Determine the [X, Y] coordinate at the center of the cell enclosing the given text.  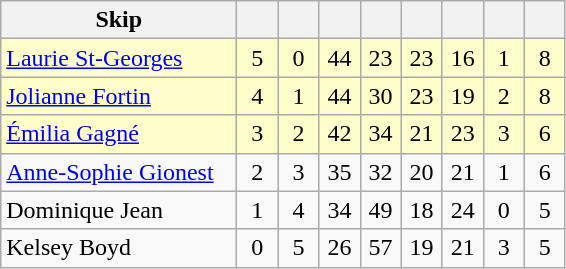
57 [380, 248]
Émilia Gagné [119, 134]
42 [340, 134]
Skip [119, 20]
30 [380, 96]
49 [380, 210]
Dominique Jean [119, 210]
Jolianne Fortin [119, 96]
32 [380, 172]
20 [422, 172]
16 [462, 58]
18 [422, 210]
Laurie St-Georges [119, 58]
24 [462, 210]
35 [340, 172]
Kelsey Boyd [119, 248]
26 [340, 248]
Anne-Sophie Gionest [119, 172]
